Detect which cell encompasses the target text, then output its (x, y) center coordinate. 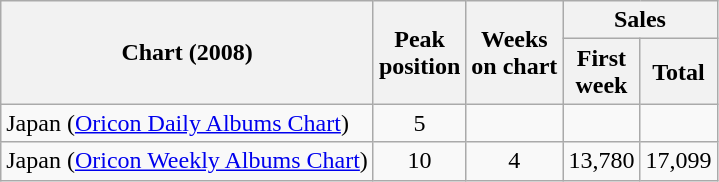
Total (678, 72)
Sales (640, 20)
5 (419, 123)
Japan (Oricon Daily Albums Chart) (188, 123)
Peakposition (419, 52)
4 (514, 161)
Chart (2008) (188, 52)
Firstweek (602, 72)
17,099 (678, 161)
10 (419, 161)
Weekson chart (514, 52)
13,780 (602, 161)
Japan (Oricon Weekly Albums Chart) (188, 161)
